From the cell containing the given text, extract its center point as (x, y) coordinate. 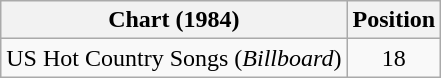
Position (394, 20)
18 (394, 58)
US Hot Country Songs (Billboard) (174, 58)
Chart (1984) (174, 20)
